Capture the cell that displays the provided text and extract its (x, y) central coordinate. 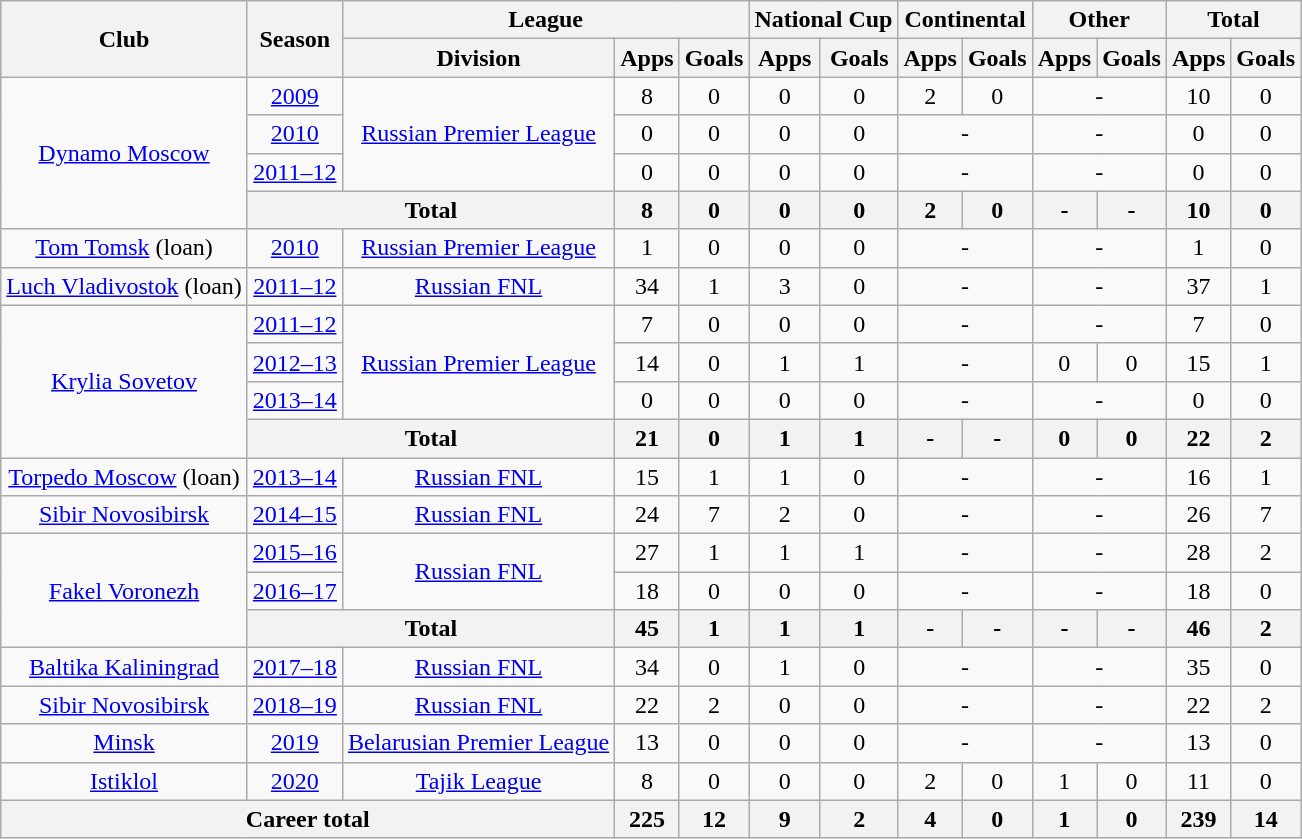
Club (124, 39)
3 (785, 286)
21 (647, 438)
239 (1198, 819)
League (545, 20)
Other (1099, 20)
Minsk (124, 743)
4 (930, 819)
11 (1198, 781)
Baltika Kaliningrad (124, 667)
37 (1198, 286)
Season (294, 39)
2015–16 (294, 553)
2020 (294, 781)
National Cup (824, 20)
24 (647, 515)
2009 (294, 96)
Belarusian Premier League (478, 743)
Continental (965, 20)
Krylia Sovetov (124, 381)
2017–18 (294, 667)
Tajik League (478, 781)
28 (1198, 553)
26 (1198, 515)
35 (1198, 667)
Istiklol (124, 781)
12 (714, 819)
2018–19 (294, 705)
Career total (308, 819)
16 (1198, 477)
2019 (294, 743)
2014–15 (294, 515)
Luch Vladivostok (loan) (124, 286)
Torpedo Moscow (loan) (124, 477)
Tom Tomsk (loan) (124, 248)
9 (785, 819)
46 (1198, 629)
2016–17 (294, 591)
Dynamo Moscow (124, 153)
225 (647, 819)
Fakel Voronezh (124, 591)
2012–13 (294, 362)
Division (478, 58)
27 (647, 553)
45 (647, 629)
